Find where the given text appears and provide that cell's center as [x, y] coordinate. 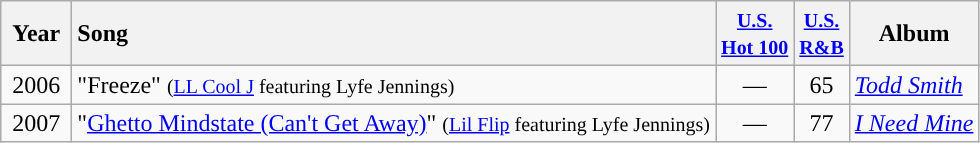
Todd Smith [914, 85]
65 [822, 85]
U.S. Hot 100 [755, 34]
Song [394, 34]
2007 [36, 123]
"Ghetto Mindstate (Can't Get Away)" (Lil Flip featuring Lyfe Jennings) [394, 123]
U.S. R&B [822, 34]
77 [822, 123]
2006 [36, 85]
I Need Mine [914, 123]
Year [36, 34]
"Freeze" (LL Cool J featuring Lyfe Jennings) [394, 85]
Album [914, 34]
